Output the [X, Y] coordinate of the center of the cell containing the given text.  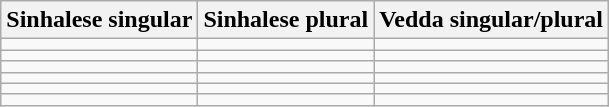
Sinhalese singular [100, 20]
Vedda singular/plural [492, 20]
Sinhalese plural [286, 20]
